From the cell containing the given text, extract its center point as (x, y) coordinate. 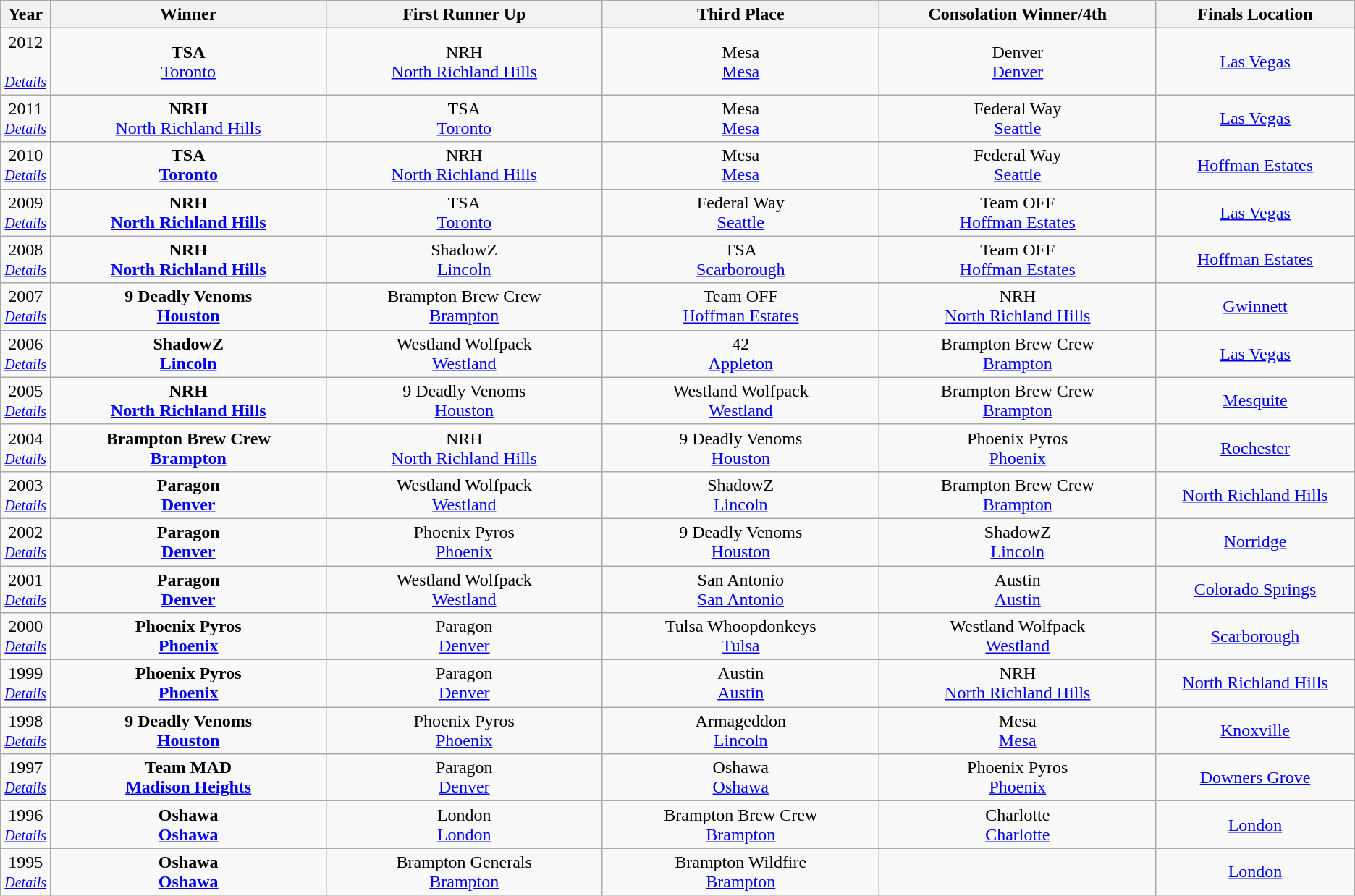
1995Details (26, 871)
Colorado Springs (1255, 589)
2001Details (26, 589)
1997Details (26, 777)
Team MAD Madison Heights (188, 777)
Brampton Generals Brampton (465, 871)
Norridge (1255, 541)
2009Details (26, 213)
Consolation Winner/4th (1018, 14)
2000Details (26, 637)
Armageddon Lincoln (741, 731)
2007Details (26, 307)
Brampton Wildfire Brampton (741, 871)
2011Details (26, 119)
2008Details (26, 259)
Finals Location (1255, 14)
Mesquite (1255, 401)
42 Appleton (741, 353)
Downers Grove (1255, 777)
Third Place (741, 14)
2012Details (26, 62)
Denver Denver (1018, 62)
2006Details (26, 353)
Winner (188, 14)
1996Details (26, 825)
1998Details (26, 731)
London London (465, 825)
Year (26, 14)
2003Details (26, 495)
Knoxville (1255, 731)
2010Details (26, 165)
TSA Scarborough (741, 259)
San Antonio San Antonio (741, 589)
Charlotte Charlotte (1018, 825)
2004Details (26, 447)
Scarborough (1255, 637)
2002Details (26, 541)
1999Details (26, 683)
2005Details (26, 401)
First Runner Up (465, 14)
Tulsa Whoopdonkeys Tulsa (741, 637)
Gwinnett (1255, 307)
Rochester (1255, 447)
